Capture the cell that displays the provided text and extract its [x, y] central coordinate. 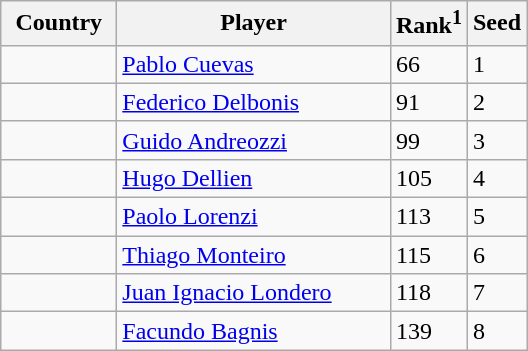
Hugo Dellien [254, 178]
Facundo Bagnis [254, 331]
Country [59, 24]
Pablo Cuevas [254, 64]
91 [428, 102]
Player [254, 24]
Rank1 [428, 24]
Seed [496, 24]
139 [428, 331]
3 [496, 140]
115 [428, 255]
8 [496, 331]
66 [428, 64]
6 [496, 255]
Guido Andreozzi [254, 140]
105 [428, 178]
1 [496, 64]
4 [496, 178]
7 [496, 293]
2 [496, 102]
113 [428, 217]
Federico Delbonis [254, 102]
5 [496, 217]
Thiago Monteiro [254, 255]
99 [428, 140]
Paolo Lorenzi [254, 217]
118 [428, 293]
Juan Ignacio Londero [254, 293]
